Determine the [x, y] coordinate at the center of the cell enclosing the given text.  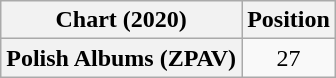
Chart (2020) [122, 20]
Position [289, 20]
Polish Albums (ZPAV) [122, 58]
27 [289, 58]
